Scan for the cell matching the given text and deliver its [X, Y] coordinate at center. 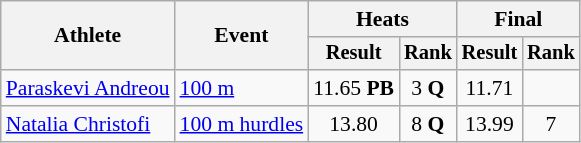
13.99 [490, 124]
7 [551, 124]
Heats [382, 19]
Paraskevi Andreou [88, 88]
Event [242, 36]
Natalia Christofi [88, 124]
11.71 [490, 88]
100 m [242, 88]
13.80 [354, 124]
Final [518, 19]
100 m hurdles [242, 124]
3 Q [428, 88]
Athlete [88, 36]
11.65 PB [354, 88]
8 Q [428, 124]
